Output the [X, Y] coordinate of the center of the cell containing the given text.  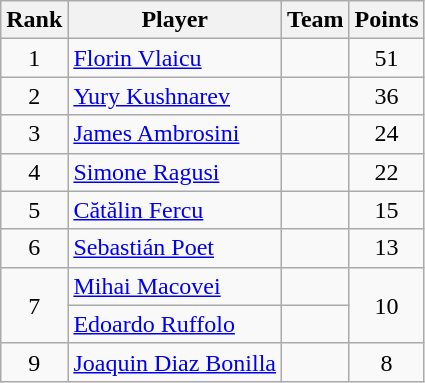
Yury Kushnarev [175, 96]
Florin Vlaicu [175, 58]
9 [34, 362]
Rank [34, 20]
Edoardo Ruffolo [175, 324]
36 [386, 96]
1 [34, 58]
Cătălin Fercu [175, 210]
24 [386, 134]
James Ambrosini [175, 134]
Sebastián Poet [175, 248]
4 [34, 172]
8 [386, 362]
Points [386, 20]
2 [34, 96]
13 [386, 248]
51 [386, 58]
Simone Ragusi [175, 172]
3 [34, 134]
15 [386, 210]
Team [316, 20]
Mihai Macovei [175, 286]
6 [34, 248]
10 [386, 305]
5 [34, 210]
7 [34, 305]
Player [175, 20]
Joaquin Diaz Bonilla [175, 362]
22 [386, 172]
